From the cell containing the given text, extract its center point as [x, y] coordinate. 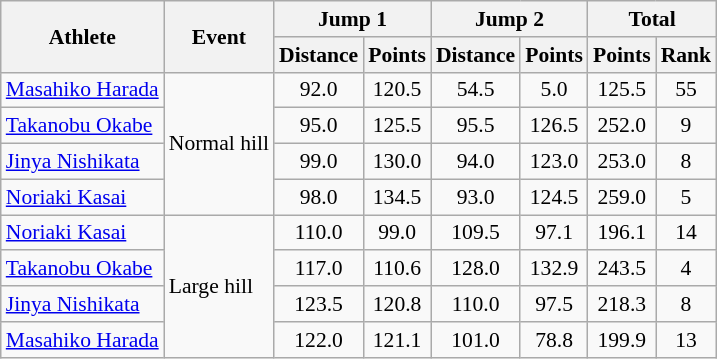
5.0 [554, 90]
126.5 [554, 126]
123.5 [318, 304]
92.0 [318, 90]
252.0 [622, 126]
95.5 [476, 126]
94.0 [476, 162]
128.0 [476, 269]
122.0 [318, 340]
110.6 [397, 269]
101.0 [476, 340]
55 [686, 90]
218.3 [622, 304]
13 [686, 340]
95.0 [318, 126]
5 [686, 197]
98.0 [318, 197]
123.0 [554, 162]
97.1 [554, 233]
Athlete [82, 36]
Large hill [219, 286]
Rank [686, 55]
243.5 [622, 269]
134.5 [397, 197]
Jump 1 [352, 19]
253.0 [622, 162]
199.9 [622, 340]
78.8 [554, 340]
109.5 [476, 233]
Normal hill [219, 143]
14 [686, 233]
132.9 [554, 269]
130.0 [397, 162]
Total [652, 19]
120.5 [397, 90]
4 [686, 269]
Jump 2 [510, 19]
259.0 [622, 197]
97.5 [554, 304]
120.8 [397, 304]
121.1 [397, 340]
124.5 [554, 197]
54.5 [476, 90]
Event [219, 36]
196.1 [622, 233]
9 [686, 126]
93.0 [476, 197]
117.0 [318, 269]
